Locate the cell with the specified text and output its (X, Y) center coordinate. 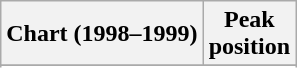
Chart (1998–1999) (102, 34)
Peakposition (249, 34)
